Extract the (X, Y) coordinate from the center of the cell holding the provided text.  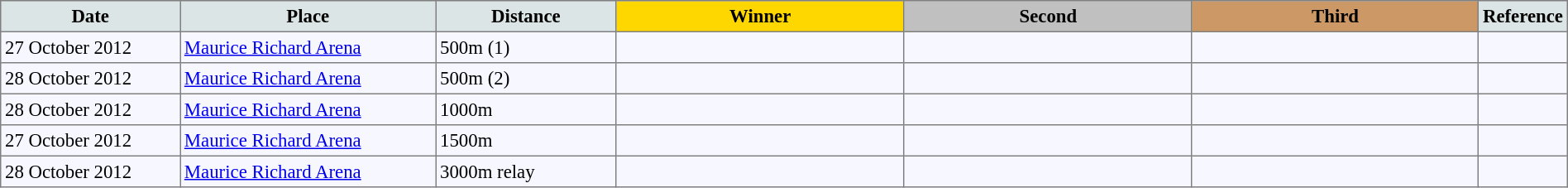
1000m (526, 109)
500m (2) (526, 79)
Third (1335, 17)
Winner (760, 17)
1500m (526, 141)
Second (1048, 17)
Distance (526, 17)
Reference (1523, 17)
500m (1) (526, 47)
Date (91, 17)
3000m relay (526, 171)
Place (308, 17)
